For the text-containing cell, return its midpoint in (X, Y) coordinate format. 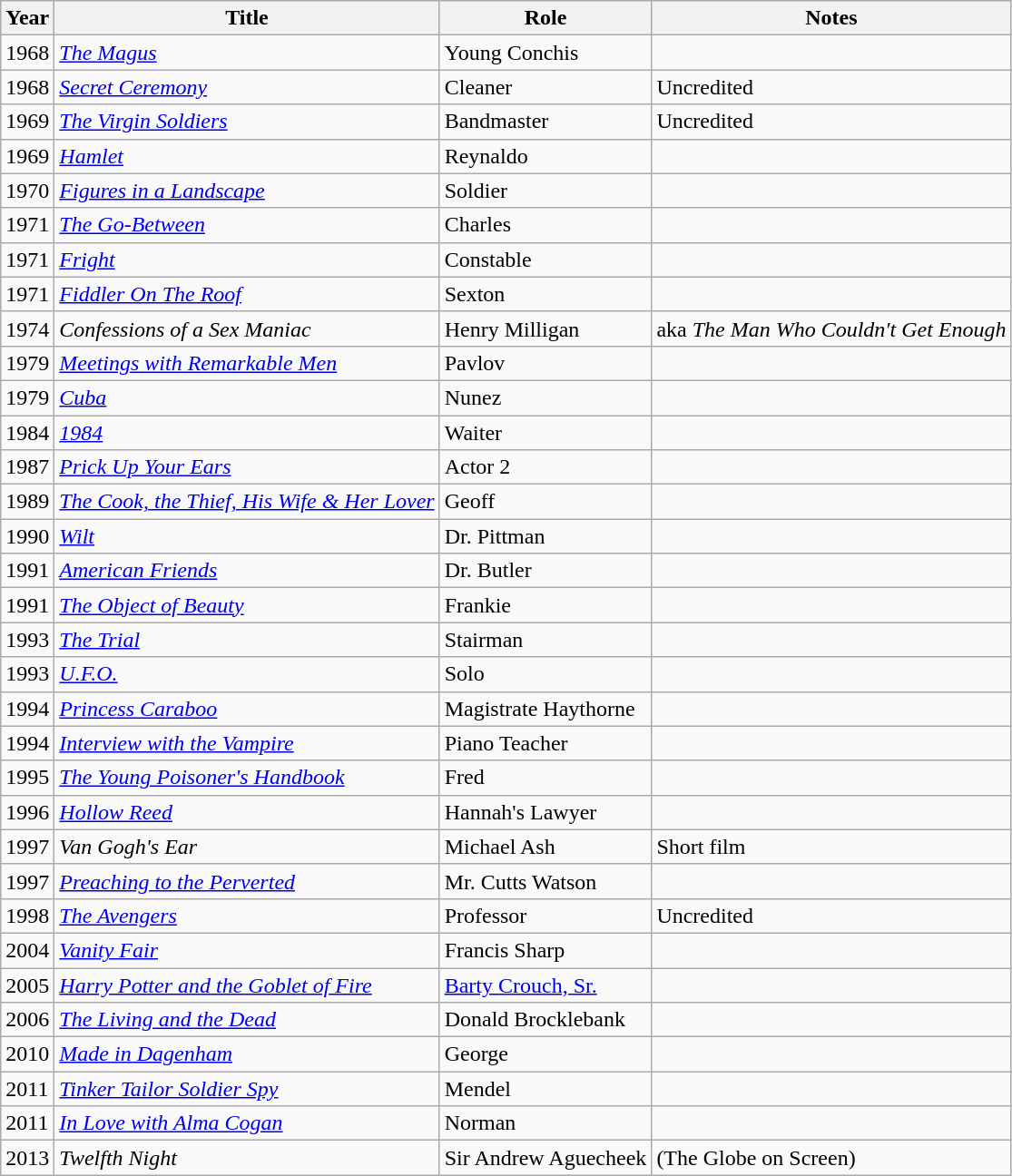
2010 (27, 1054)
Fright (247, 260)
The Virgin Soldiers (247, 122)
Short film (831, 847)
Stairman (545, 640)
Cleaner (545, 87)
Bandmaster (545, 122)
The Cook, the Thief, His Wife & Her Lover (247, 502)
The Young Poisoner's Handbook (247, 778)
1998 (27, 916)
The Go-Between (247, 225)
Actor 2 (545, 467)
Vanity Fair (247, 950)
Secret Ceremony (247, 87)
Nunez (545, 397)
Fiddler On The Roof (247, 294)
1995 (27, 778)
1987 (27, 467)
Meetings with Remarkable Men (247, 363)
2004 (27, 950)
Norman (545, 1123)
Solo (545, 674)
Pavlov (545, 363)
Sexton (545, 294)
Preaching to the Perverted (247, 881)
Confessions of a Sex Maniac (247, 328)
Piano Teacher (545, 743)
Hamlet (247, 156)
2013 (27, 1158)
Harry Potter and the Goblet of Fire (247, 985)
Dr. Pittman (545, 536)
Twelfth Night (247, 1158)
Reynaldo (545, 156)
2006 (27, 1020)
Waiter (545, 433)
U.F.O. (247, 674)
Sir Andrew Aguecheek (545, 1158)
Role (545, 18)
Young Conchis (545, 53)
The Object of Beauty (247, 605)
Henry Milligan (545, 328)
Cuba (247, 397)
Notes (831, 18)
1990 (27, 536)
Charles (545, 225)
1996 (27, 812)
Fred (545, 778)
Francis Sharp (545, 950)
In Love with Alma Cogan (247, 1123)
The Living and the Dead (247, 1020)
1970 (27, 191)
Professor (545, 916)
Barty Crouch, Sr. (545, 985)
Hannah's Lawyer (545, 812)
Tinker Tailor Soldier Spy (247, 1089)
Magistrate Haythorne (545, 709)
Constable (545, 260)
Donald Brocklebank (545, 1020)
Soldier (545, 191)
American Friends (247, 571)
George (545, 1054)
Title (247, 18)
Interview with the Vampire (247, 743)
Figures in a Landscape (247, 191)
1989 (27, 502)
Van Gogh's Ear (247, 847)
Year (27, 18)
Prick Up Your Ears (247, 467)
Geoff (545, 502)
2005 (27, 985)
(The Globe on Screen) (831, 1158)
Mr. Cutts Watson (545, 881)
aka The Man Who Couldn't Get Enough (831, 328)
Michael Ash (545, 847)
Hollow Reed (247, 812)
Wilt (247, 536)
The Avengers (247, 916)
Princess Caraboo (247, 709)
Mendel (545, 1089)
Made in Dagenham (247, 1054)
Frankie (545, 605)
1974 (27, 328)
The Magus (247, 53)
Dr. Butler (545, 571)
The Trial (247, 640)
